Return [x, y] of the center of cell containing provided text 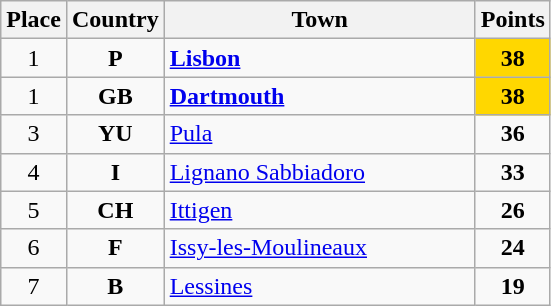
3 [34, 134]
Dartmouth [320, 96]
Place [34, 20]
Country [115, 20]
19 [512, 286]
4 [34, 172]
B [115, 286]
33 [512, 172]
CH [115, 210]
6 [34, 248]
Ittigen [320, 210]
Lisbon [320, 58]
GB [115, 96]
P [115, 58]
Issy-les-Moulineaux [320, 248]
Lessines [320, 286]
7 [34, 286]
Town [320, 20]
Points [512, 20]
24 [512, 248]
F [115, 248]
5 [34, 210]
Lignano Sabbiadoro [320, 172]
Pula [320, 134]
I [115, 172]
26 [512, 210]
YU [115, 134]
36 [512, 134]
